Return [x, y] of the center of cell containing provided text 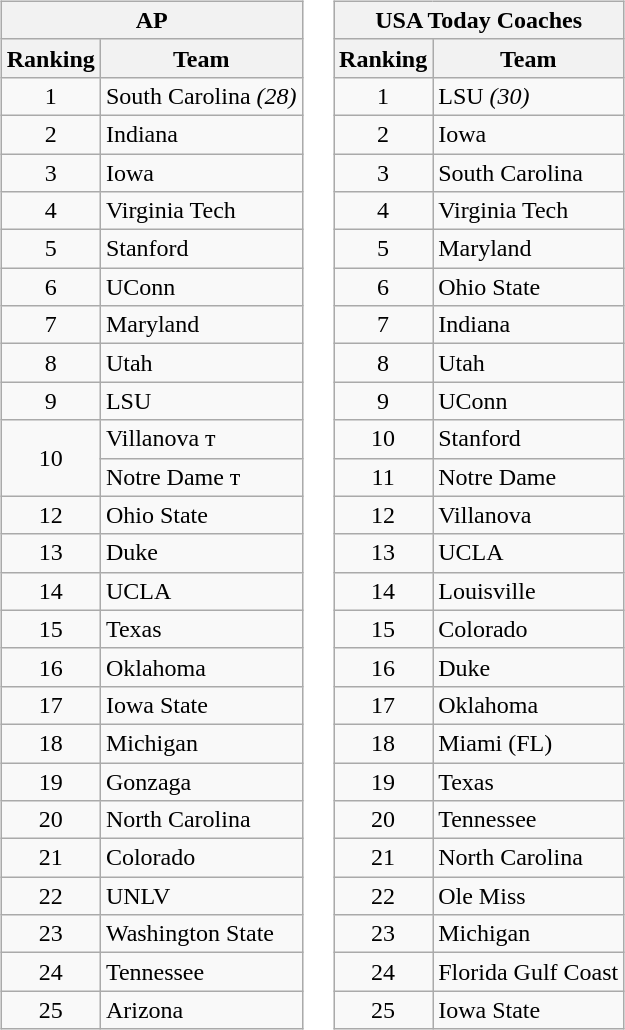
Gonzaga [201, 781]
11 [384, 477]
Notre Dame т [201, 477]
Arizona [201, 1010]
Florida Gulf Coast [528, 972]
LSU [201, 401]
Villanova т [201, 439]
AP [152, 20]
UNLV [201, 896]
LSU (30) [528, 96]
Ole Miss [528, 896]
South Carolina [528, 173]
Miami (FL) [528, 743]
Washington State [201, 934]
USA Today Coaches [479, 20]
Notre Dame [528, 477]
South Carolina (28) [201, 96]
Louisville [528, 591]
Villanova [528, 515]
